Provide the (X, Y) coordinate of the cell's center where the given text is located.  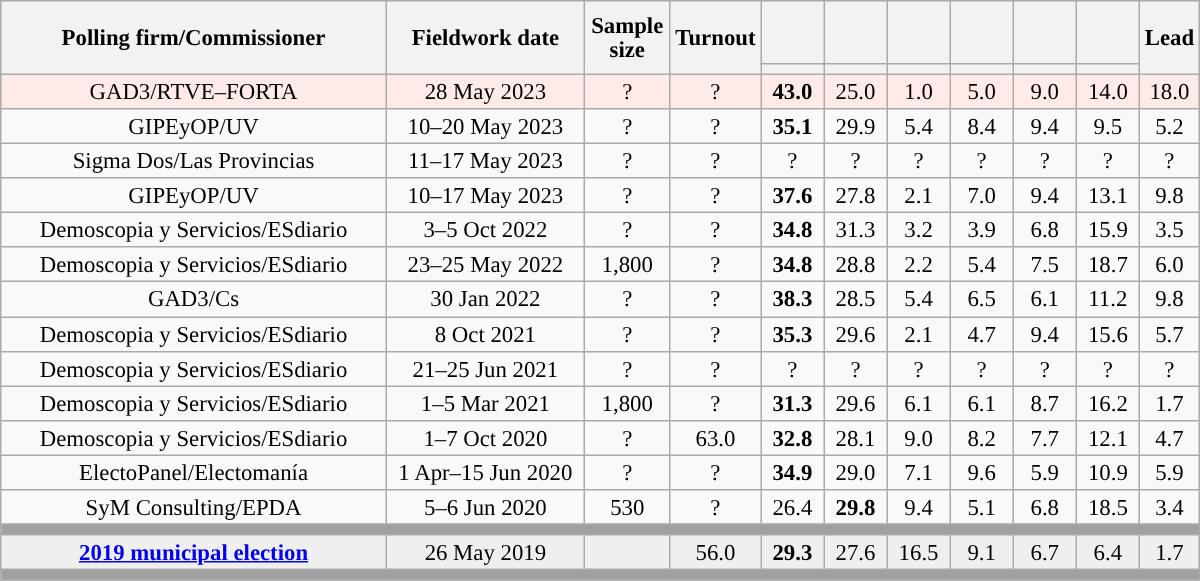
8.4 (982, 126)
7.0 (982, 196)
18.5 (1108, 508)
Fieldwork date (485, 38)
Polling firm/Commissioner (194, 38)
5.0 (982, 92)
3.2 (918, 230)
26 May 2019 (485, 552)
10.9 (1108, 472)
29.0 (856, 472)
5–6 Jun 2020 (485, 508)
23–25 May 2022 (485, 266)
21–25 Jun 2021 (485, 368)
11.2 (1108, 300)
63.0 (716, 438)
32.8 (792, 438)
16.2 (1108, 404)
12.1 (1108, 438)
1–5 Mar 2021 (485, 404)
8 Oct 2021 (485, 334)
28.5 (856, 300)
10–17 May 2023 (485, 196)
1.0 (918, 92)
37.6 (792, 196)
56.0 (716, 552)
5.2 (1169, 126)
43.0 (792, 92)
ElectoPanel/Electomanía (194, 472)
Sigma Dos/Las Provincias (194, 162)
9.5 (1108, 126)
GAD3/RTVE–FORTA (194, 92)
8.2 (982, 438)
27.6 (856, 552)
6.7 (1044, 552)
25.0 (856, 92)
27.8 (856, 196)
7.7 (1044, 438)
11–17 May 2023 (485, 162)
28.1 (856, 438)
15.9 (1108, 230)
30 Jan 2022 (485, 300)
3.5 (1169, 230)
28 May 2023 (485, 92)
GAD3/Cs (194, 300)
29.8 (856, 508)
7.1 (918, 472)
7.5 (1044, 266)
26.4 (792, 508)
1–7 Oct 2020 (485, 438)
6.0 (1169, 266)
2019 municipal election (194, 552)
Turnout (716, 38)
18.0 (1169, 92)
SyM Consulting/EPDA (194, 508)
9.1 (982, 552)
16.5 (918, 552)
9.6 (982, 472)
3.9 (982, 230)
35.1 (792, 126)
28.8 (856, 266)
5.7 (1169, 334)
38.3 (792, 300)
14.0 (1108, 92)
1 Apr–15 Jun 2020 (485, 472)
3.4 (1169, 508)
530 (627, 508)
29.3 (792, 552)
6.5 (982, 300)
34.9 (792, 472)
18.7 (1108, 266)
Lead (1169, 38)
13.1 (1108, 196)
Sample size (627, 38)
8.7 (1044, 404)
35.3 (792, 334)
2.2 (918, 266)
3–5 Oct 2022 (485, 230)
29.9 (856, 126)
5.1 (982, 508)
6.4 (1108, 552)
10–20 May 2023 (485, 126)
15.6 (1108, 334)
